Return the [X, Y] coordinate for the center point of the cell that contains the specified text.  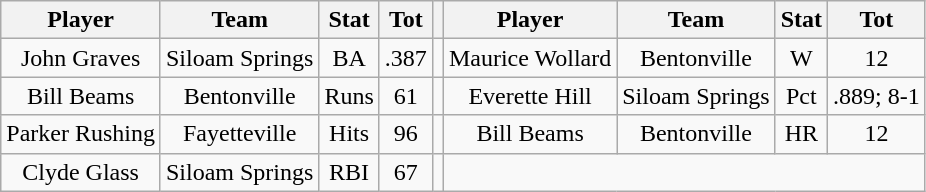
HR [801, 134]
Pct [801, 96]
96 [406, 134]
.387 [406, 58]
Runs [349, 96]
Hits [349, 134]
Maurice Wollard [530, 58]
Parker Rushing [81, 134]
Clyde Glass [81, 172]
67 [406, 172]
John Graves [81, 58]
RBI [349, 172]
BA [349, 58]
Fayetteville [239, 134]
Everette Hill [530, 96]
W [801, 58]
.889; 8-1 [877, 96]
61 [406, 96]
